Find where the given text appears and provide that cell's center as [X, Y] coordinate. 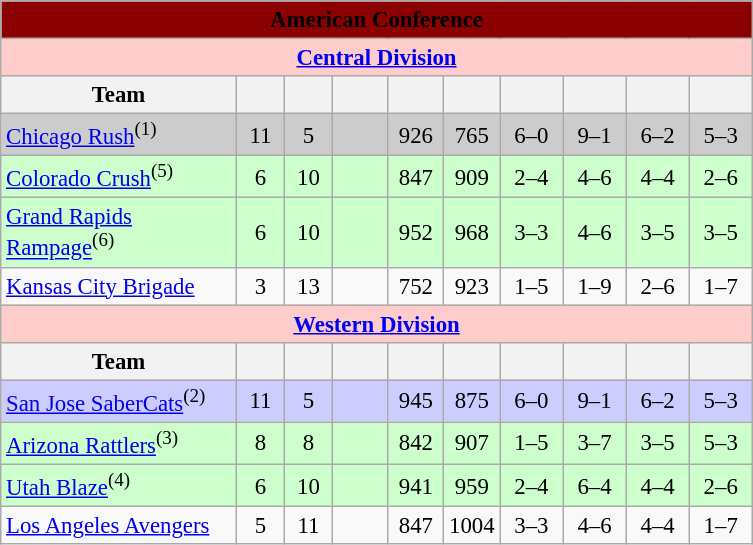
1004 [472, 526]
13 [308, 286]
Chicago Rush(1) [119, 135]
6–4 [594, 485]
Los Angeles Avengers [119, 526]
752 [416, 286]
Utah Blaze(4) [119, 485]
968 [472, 232]
959 [472, 485]
1–9 [594, 286]
765 [472, 135]
Grand Rapids Rampage(6) [119, 232]
San Jose SaberCats(2) [119, 401]
Kansas City Brigade [119, 286]
3 [260, 286]
Arizona Rattlers(3) [119, 443]
Colorado Crush(5) [119, 177]
909 [472, 177]
907 [472, 443]
842 [416, 443]
3–7 [594, 443]
American Conference [377, 20]
923 [472, 286]
945 [416, 401]
875 [472, 401]
952 [416, 232]
941 [416, 485]
Central Division [377, 58]
926 [416, 135]
Western Division [377, 324]
